Return [x, y] of the center of cell containing provided text 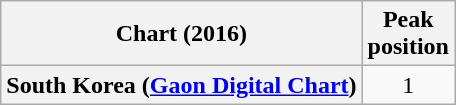
South Korea (Gaon Digital Chart) [182, 85]
Chart (2016) [182, 34]
Peakposition [408, 34]
1 [408, 85]
